Detect which cell encompasses the target text, then output its [x, y] center coordinate. 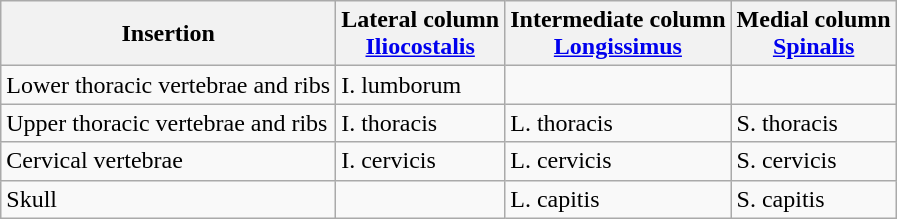
L. capitis [618, 199]
I. thoracis [420, 123]
Insertion [168, 34]
Intermediate column Longissimus [618, 34]
L. thoracis [618, 123]
Upper thoracic vertebrae and ribs [168, 123]
I. cervicis [420, 161]
I. lumborum [420, 85]
Skull [168, 199]
Lateral column Iliocostalis [420, 34]
Lower thoracic vertebrae and ribs [168, 85]
S. capitis [814, 199]
L. cervicis [618, 161]
Medial column Spinalis [814, 34]
S. thoracis [814, 123]
Cervical vertebrae [168, 161]
S. cervicis [814, 161]
